From the cell containing the given text, extract its center point as [x, y] coordinate. 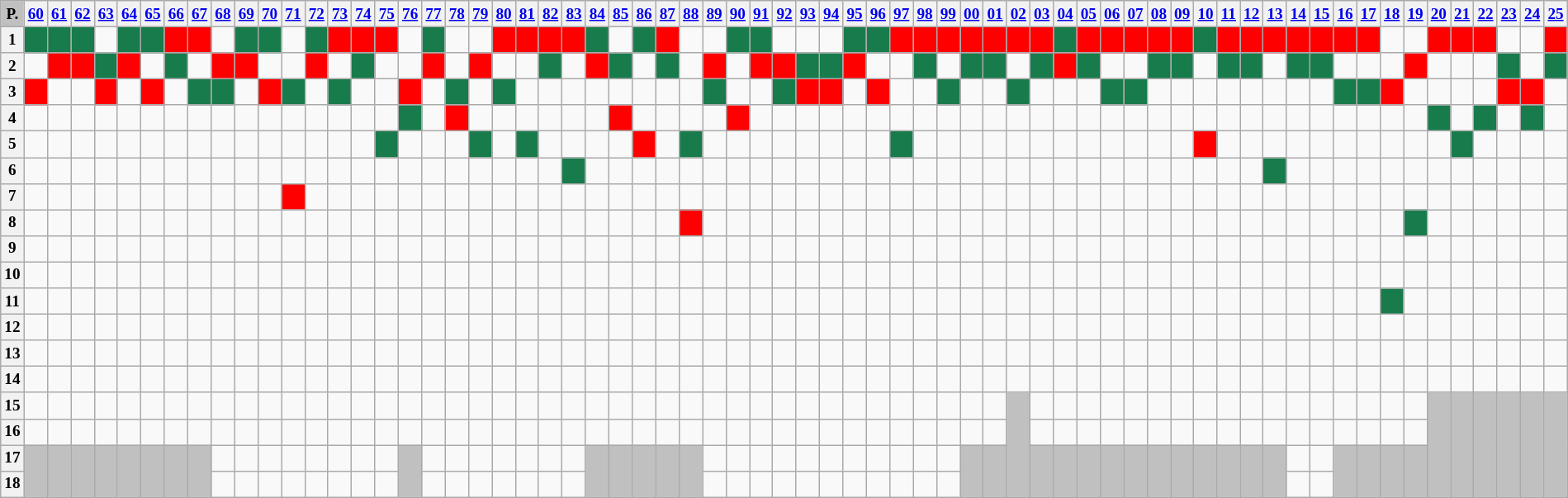
5 [12, 145]
66 [176, 14]
64 [129, 14]
05 [1088, 14]
65 [153, 14]
61 [59, 14]
22 [1485, 14]
P. [12, 14]
09 [1182, 14]
9 [12, 249]
7 [12, 197]
92 [784, 14]
79 [480, 14]
20 [1438, 14]
87 [667, 14]
96 [878, 14]
83 [574, 14]
98 [925, 14]
01 [995, 14]
72 [316, 14]
80 [504, 14]
86 [644, 14]
06 [1112, 14]
60 [36, 14]
67 [199, 14]
76 [410, 14]
90 [737, 14]
82 [550, 14]
4 [12, 118]
97 [902, 14]
77 [433, 14]
08 [1158, 14]
3 [12, 92]
71 [293, 14]
25 [1556, 14]
24 [1532, 14]
19 [1415, 14]
00 [972, 14]
84 [597, 14]
23 [1509, 14]
73 [339, 14]
02 [1018, 14]
95 [855, 14]
93 [808, 14]
07 [1135, 14]
2 [12, 66]
62 [83, 14]
74 [363, 14]
69 [246, 14]
89 [714, 14]
70 [269, 14]
91 [761, 14]
04 [1065, 14]
81 [527, 14]
85 [620, 14]
6 [12, 170]
94 [831, 14]
21 [1462, 14]
8 [12, 223]
88 [690, 14]
63 [106, 14]
78 [457, 14]
99 [948, 14]
03 [1042, 14]
68 [223, 14]
1 [12, 40]
75 [386, 14]
